Capture the cell that displays the provided text and extract its [x, y] central coordinate. 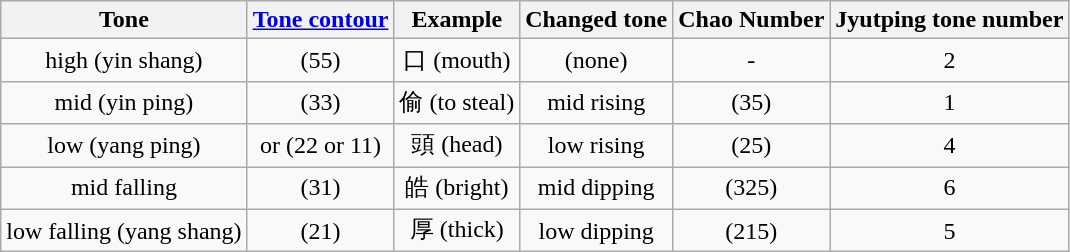
Tone contour [320, 20]
- [752, 60]
1 [950, 102]
(25) [752, 146]
(35) [752, 102]
偷 (to steal) [457, 102]
mid (yin ping) [124, 102]
(325) [752, 188]
Jyutping tone number [950, 20]
厚 (thick) [457, 230]
皓 (bright) [457, 188]
or (22 or 11) [320, 146]
(none) [596, 60]
6 [950, 188]
high (yin shang) [124, 60]
(33) [320, 102]
low dipping [596, 230]
low falling (yang shang) [124, 230]
mid falling [124, 188]
4 [950, 146]
頭 (head) [457, 146]
Example [457, 20]
mid dipping [596, 188]
Chao Number [752, 20]
low (yang ping) [124, 146]
(215) [752, 230]
(21) [320, 230]
(55) [320, 60]
5 [950, 230]
Changed tone [596, 20]
mid rising [596, 102]
2 [950, 60]
(31) [320, 188]
口 (mouth) [457, 60]
Tone [124, 20]
low rising [596, 146]
